From the cell containing the given text, extract its center point as (X, Y) coordinate. 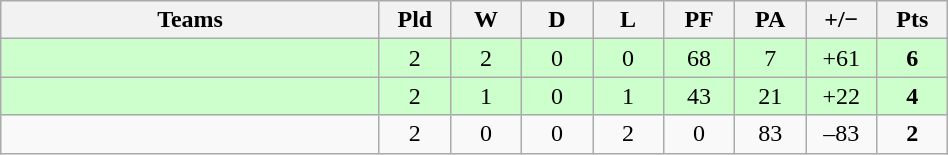
21 (770, 96)
Teams (190, 20)
–83 (842, 134)
PF (700, 20)
68 (700, 58)
D (556, 20)
PA (770, 20)
L (628, 20)
6 (912, 58)
43 (700, 96)
83 (770, 134)
W (486, 20)
Pld (414, 20)
+61 (842, 58)
+/− (842, 20)
+22 (842, 96)
4 (912, 96)
7 (770, 58)
Pts (912, 20)
